Find where the given text appears and provide that cell's center as (x, y) coordinate. 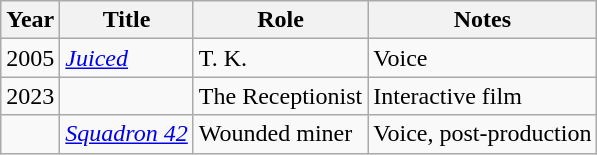
Squadron 42 (127, 134)
Title (127, 20)
T. K. (280, 58)
Voice, post-production (482, 134)
The Receptionist (280, 96)
Role (280, 20)
Interactive film (482, 96)
Voice (482, 58)
Year (30, 20)
Wounded miner (280, 134)
Notes (482, 20)
2023 (30, 96)
Juiced (127, 58)
2005 (30, 58)
